Locate the cell with the specified text and output its [x, y] center coordinate. 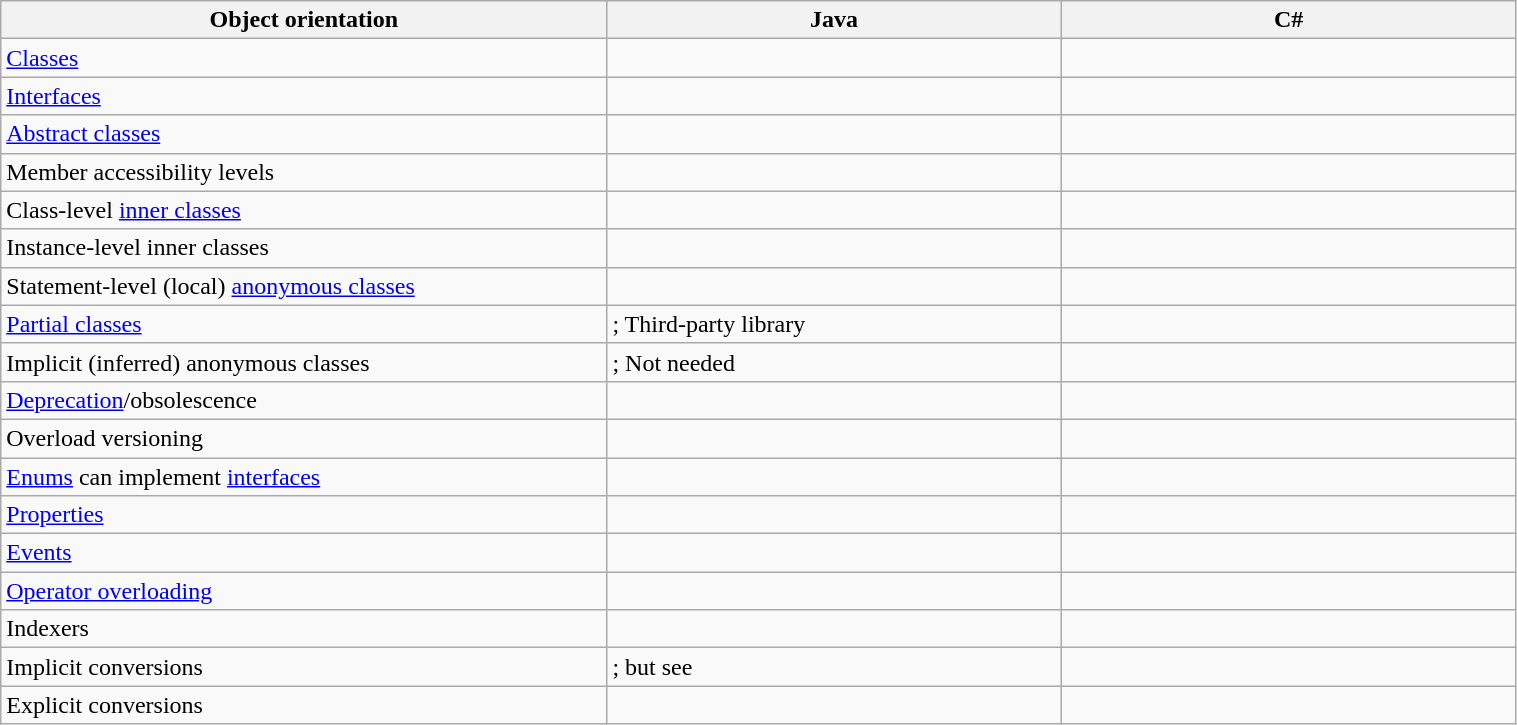
Object orientation [304, 20]
Operator overloading [304, 591]
Properties [304, 515]
Class-level inner classes [304, 210]
C# [1288, 20]
Instance-level inner classes [304, 248]
Partial classes [304, 324]
Abstract classes [304, 134]
Implicit (inferred) anonymous classes [304, 362]
; but see [834, 667]
; Not needed [834, 362]
Indexers [304, 629]
Interfaces [304, 96]
; Third-party library [834, 324]
Enums can implement interfaces [304, 477]
Explicit conversions [304, 705]
Classes [304, 58]
Events [304, 553]
Java [834, 20]
Overload versioning [304, 438]
Member accessibility levels [304, 172]
Statement-level (local) anonymous classes [304, 286]
Deprecation/obsolescence [304, 400]
Implicit conversions [304, 667]
